Detect which cell encompasses the target text, then output its [x, y] center coordinate. 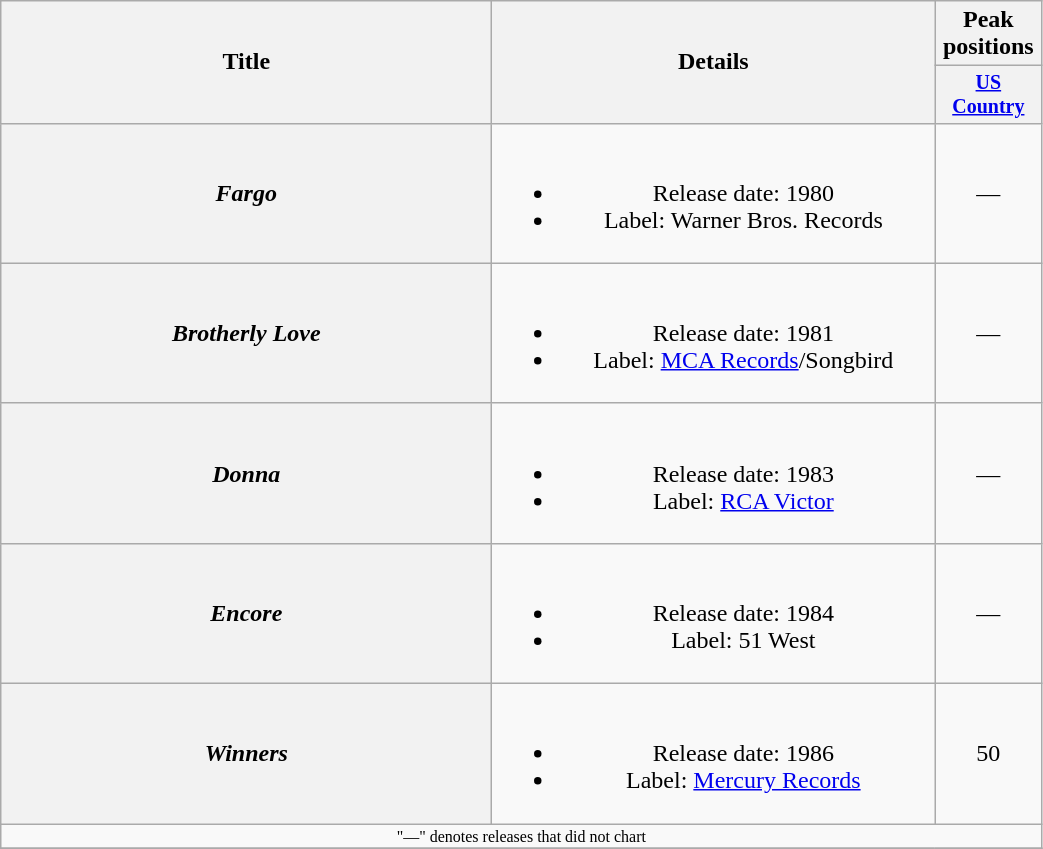
Winners [246, 754]
Release date: 1984Label: 51 West [714, 613]
Release date: 1986Label: Mercury Records [714, 754]
US Country [988, 94]
"—" denotes releases that did not chart [522, 836]
Title [246, 62]
Release date: 1981Label: MCA Records/Songbird [714, 333]
Donna [246, 473]
Brotherly Love [246, 333]
Fargo [246, 193]
Peak positions [988, 34]
50 [988, 754]
Release date: 1980Label: Warner Bros. Records [714, 193]
Encore [246, 613]
Details [714, 62]
Release date: 1983Label: RCA Victor [714, 473]
